Detect which cell encompasses the target text, then output its (X, Y) center coordinate. 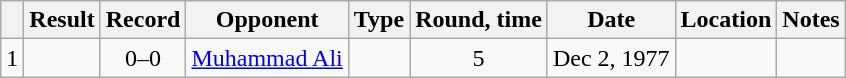
Dec 2, 1977 (611, 58)
5 (479, 58)
Opponent (267, 20)
0–0 (143, 58)
Location (726, 20)
Date (611, 20)
Type (378, 20)
Muhammad Ali (267, 58)
Notes (811, 20)
Result (62, 20)
Round, time (479, 20)
Record (143, 20)
1 (12, 58)
